Provide the [x, y] coordinate of the cell's center where the given text is located.  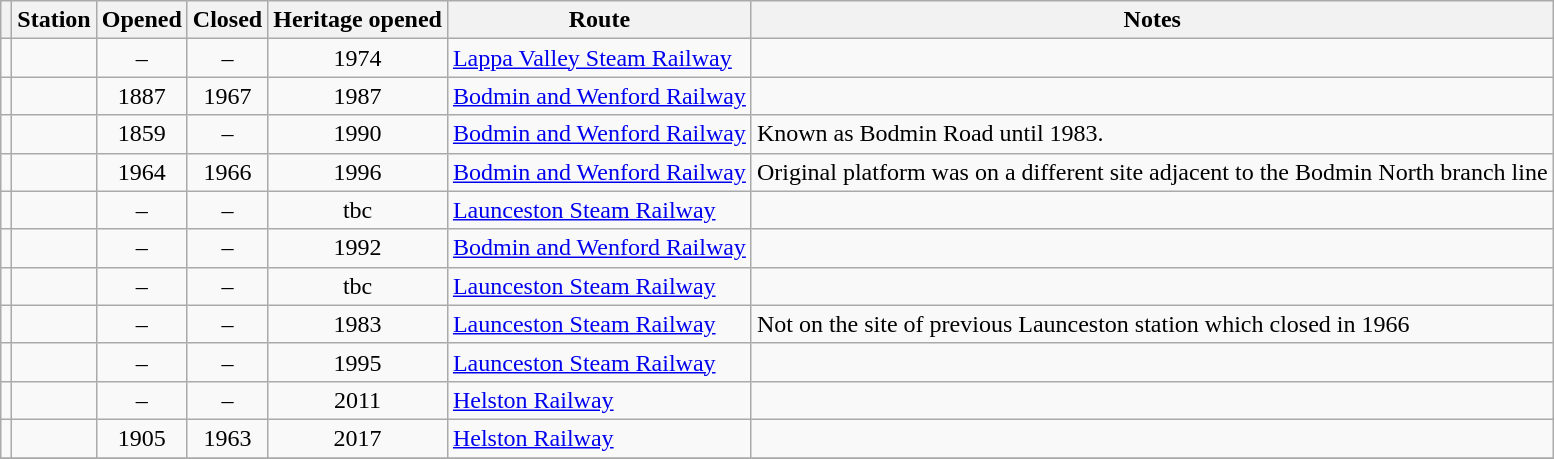
2017 [358, 438]
Closed [227, 20]
1992 [358, 248]
1887 [142, 96]
1996 [358, 172]
1859 [142, 134]
1963 [227, 438]
1967 [227, 96]
1983 [358, 324]
1990 [358, 134]
1966 [227, 172]
Lappa Valley Steam Railway [599, 58]
Known as Bodmin Road until 1983. [1152, 134]
1974 [358, 58]
Not on the site of previous Launceston station which closed in 1966 [1152, 324]
Notes [1152, 20]
1964 [142, 172]
Original platform was on a different site adjacent to the Bodmin North branch line [1152, 172]
Opened [142, 20]
2011 [358, 400]
Heritage opened [358, 20]
Station [54, 20]
1905 [142, 438]
1995 [358, 362]
Route [599, 20]
1987 [358, 96]
